Scan for the cell matching the given text and deliver its [X, Y] coordinate at center. 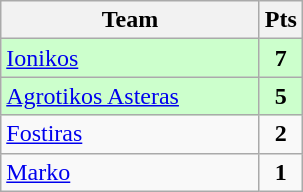
Pts [280, 20]
1 [280, 172]
7 [280, 58]
Fostiras [130, 134]
Agrotikos Asteras [130, 96]
Marko [130, 172]
Ionikos [130, 58]
5 [280, 96]
Team [130, 20]
2 [280, 134]
